Search for the cell housing the specified text and yield its (X, Y) center coordinate. 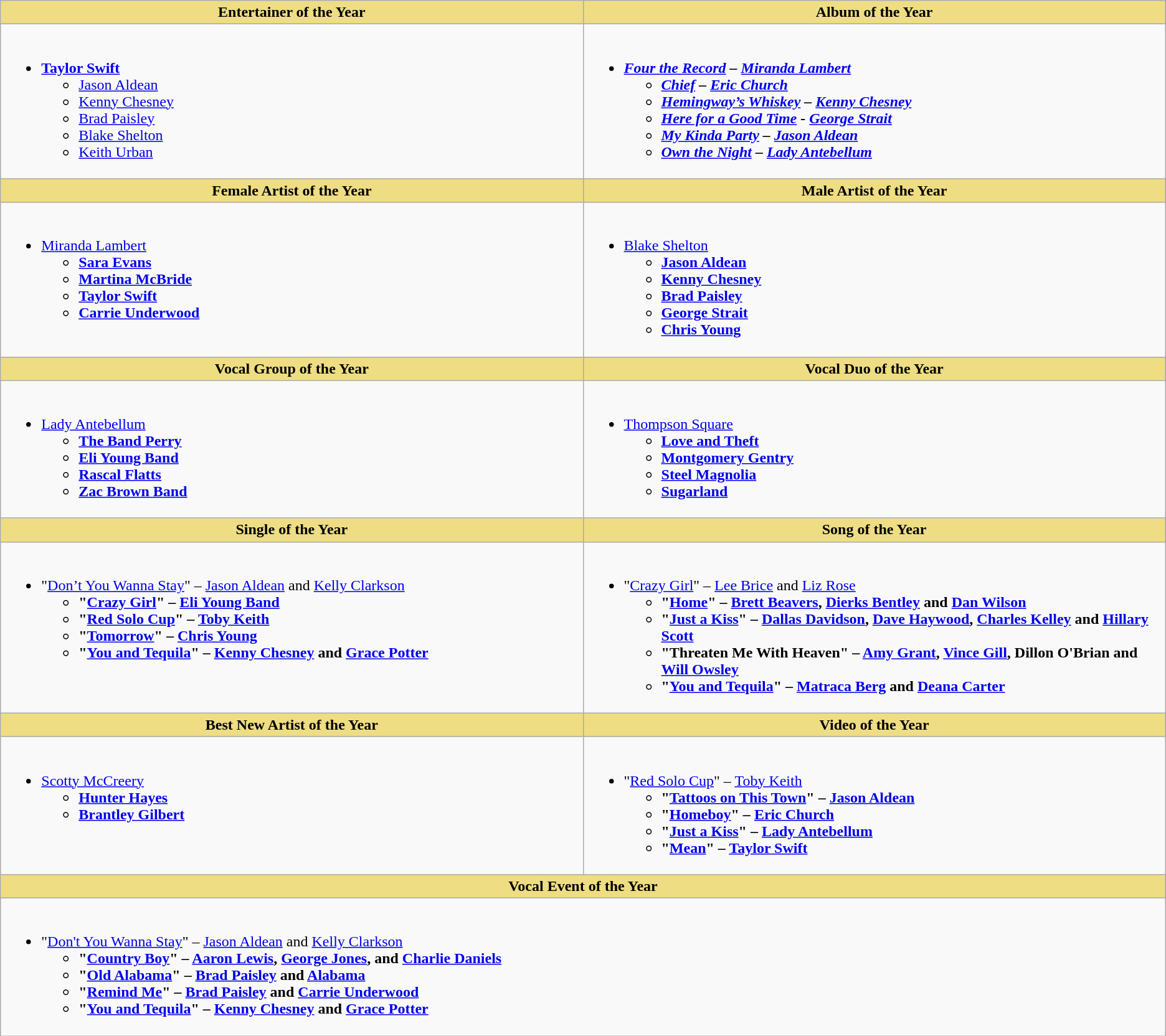
Blake SheltonJason AldeanKenny ChesneyBrad PaisleyGeorge StraitChris Young (874, 280)
Vocal Group of the Year (291, 369)
Miranda LambertSara EvansMartina McBrideTaylor SwiftCarrie Underwood (291, 280)
Vocal Event of the Year (583, 886)
"Red Solo Cup" – Toby Keith"Tattoos on This Town" – Jason Aldean"Homeboy" – Eric Church"Just a Kiss" – Lady Antebellum"Mean" – Taylor Swift (874, 806)
Album of the Year (874, 12)
Scotty McCreeryHunter HayesBrantley Gilbert (291, 806)
Entertainer of the Year (291, 12)
Thompson SquareLove and TheftMontgomery GentrySteel MagnoliaSugarland (874, 450)
Male Artist of the Year (874, 191)
Lady AntebellumThe Band PerryEli Young BandRascal FlattsZac Brown Band (291, 450)
Taylor SwiftJason AldeanKenny ChesneyBrad PaisleyBlake SheltonKeith Urban (291, 101)
Vocal Duo of the Year (874, 369)
Female Artist of the Year (291, 191)
Best New Artist of the Year (291, 725)
Song of the Year (874, 530)
Single of the Year (291, 530)
Video of the Year (874, 725)
